From the cell containing the given text, extract its center point as [x, y] coordinate. 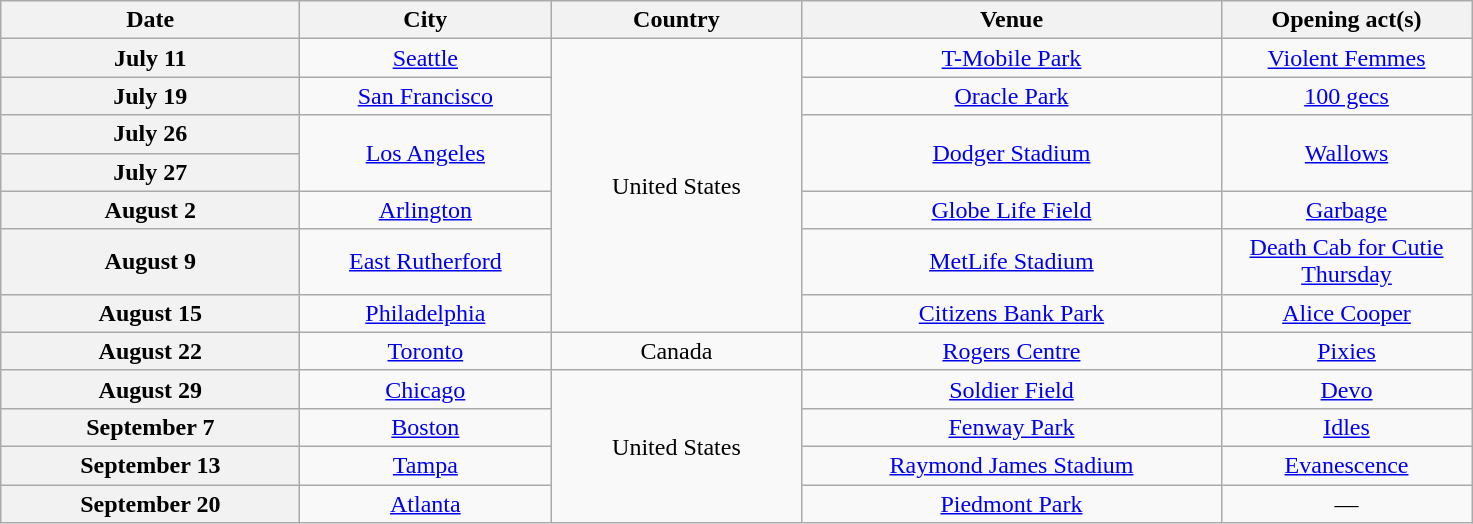
Philadelphia [426, 313]
Evanescence [1346, 465]
August 15 [150, 313]
Opening act(s) [1346, 20]
Piedmont Park [1012, 503]
August 22 [150, 351]
Canada [676, 351]
Boston [426, 427]
Soldier Field [1012, 389]
Wallows [1346, 153]
T-Mobile Park [1012, 58]
Toronto [426, 351]
Alice Cooper [1346, 313]
July 27 [150, 172]
Oracle Park [1012, 96]
Idles [1346, 427]
Atlanta [426, 503]
Rogers Centre [1012, 351]
Pixies [1346, 351]
August 9 [150, 262]
Venue [1012, 20]
City [426, 20]
100 gecs [1346, 96]
September 7 [150, 427]
Raymond James Stadium [1012, 465]
September 20 [150, 503]
July 19 [150, 96]
Dodger Stadium [1012, 153]
— [1346, 503]
August 29 [150, 389]
Citizens Bank Park [1012, 313]
Garbage [1346, 210]
Death Cab for CutieThursday [1346, 262]
East Rutherford [426, 262]
August 2 [150, 210]
Tampa [426, 465]
San Francisco [426, 96]
Chicago [426, 389]
Seattle [426, 58]
Los Angeles [426, 153]
Date [150, 20]
July 11 [150, 58]
Arlington [426, 210]
Globe Life Field [1012, 210]
MetLife Stadium [1012, 262]
Fenway Park [1012, 427]
Violent Femmes [1346, 58]
Devo [1346, 389]
September 13 [150, 465]
Country [676, 20]
July 26 [150, 134]
